Identify which cell holds the provided text, then report its [X, Y] central coordinate. 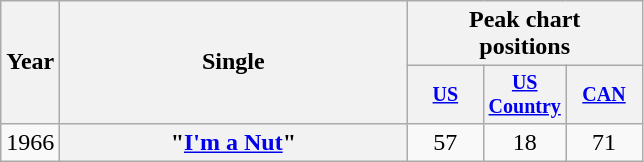
CAN [604, 94]
Year [30, 62]
57 [446, 142]
US Country [525, 94]
1966 [30, 142]
"I'm a Nut" [234, 142]
71 [604, 142]
18 [525, 142]
Peak chartpositions [525, 34]
Single [234, 62]
US [446, 94]
